Detect which cell encompasses the target text, then output its [x, y] center coordinate. 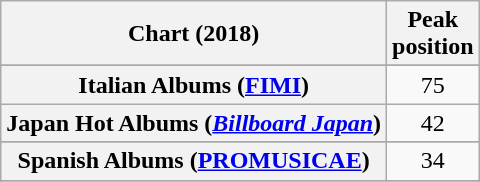
34 [433, 161]
Spanish Albums (PROMUSICAE) [194, 161]
75 [433, 85]
Chart (2018) [194, 34]
Peak position [433, 34]
Japan Hot Albums (Billboard Japan) [194, 123]
Italian Albums (FIMI) [194, 85]
42 [433, 123]
